Search for the cell housing the specified text and yield its (X, Y) center coordinate. 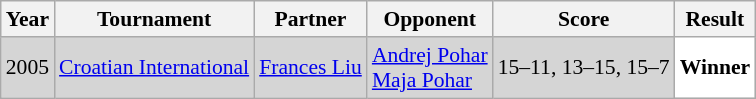
Result (716, 19)
Opponent (430, 19)
15–11, 13–15, 15–7 (584, 68)
Score (584, 19)
Frances Liu (310, 68)
2005 (28, 68)
Andrej Pohar Maja Pohar (430, 68)
Winner (716, 68)
Croatian International (154, 68)
Partner (310, 19)
Year (28, 19)
Tournament (154, 19)
